From the cell containing the given text, extract its center point as [X, Y] coordinate. 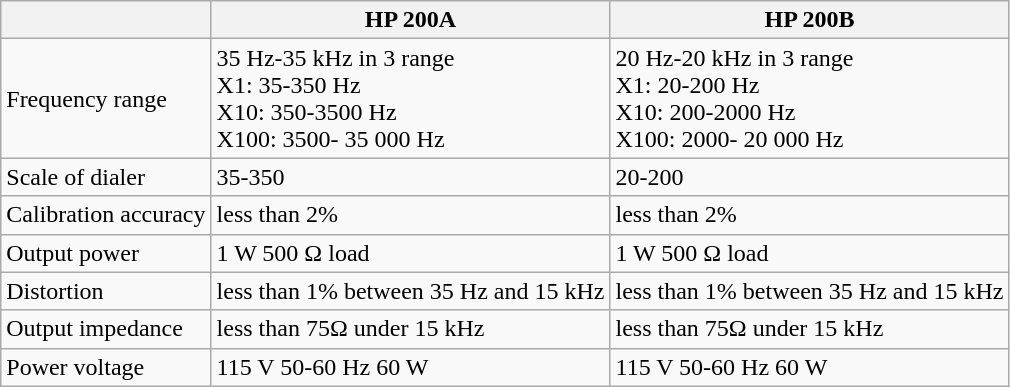
Distortion [106, 291]
35 Hz-35 kHz in 3 range X1: 35-350 HzX10: 350-3500 HzX100: 3500- 35 000 Hz [410, 98]
20-200 [810, 177]
Frequency range [106, 98]
Calibration accuracy [106, 215]
20 Hz-20 kHz in 3 range X1: 20-200 HzX10: 200-2000 HzX100: 2000- 20 000 Hz [810, 98]
HP 200B [810, 20]
Output impedance [106, 329]
Power voltage [106, 367]
35-350 [410, 177]
Output power [106, 253]
HP 200A [410, 20]
Scale of dialer [106, 177]
